Detect which cell encompasses the target text, then output its (x, y) center coordinate. 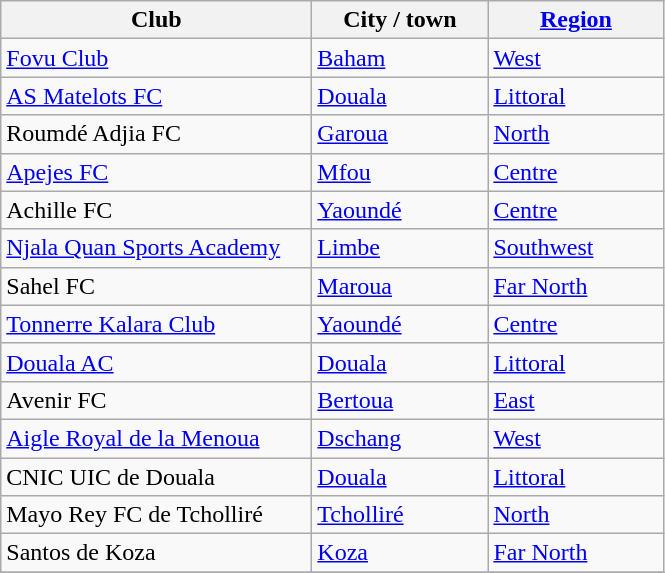
Njala Quan Sports Academy (156, 248)
Roumdé Adjia FC (156, 134)
Limbe (400, 248)
Bertoua (400, 400)
Aigle Royal de la Menoua (156, 438)
CNIC UIC de Douala (156, 477)
Fovu Club (156, 58)
Tonnerre Kalara Club (156, 324)
City / town (400, 20)
Achille FC (156, 210)
Club (156, 20)
Sahel FC (156, 286)
Santos de Koza (156, 553)
Tcholliré (400, 515)
Southwest (576, 248)
Garoua (400, 134)
Avenir FC (156, 400)
Douala AC (156, 362)
Dschang (400, 438)
Region (576, 20)
Apejes FC (156, 172)
Koza (400, 553)
Mfou (400, 172)
East (576, 400)
Mayo Rey FC de Tcholliré (156, 515)
Baham (400, 58)
AS Matelots FC (156, 96)
Maroua (400, 286)
